Scan for the cell matching the given text and deliver its [x, y] coordinate at center. 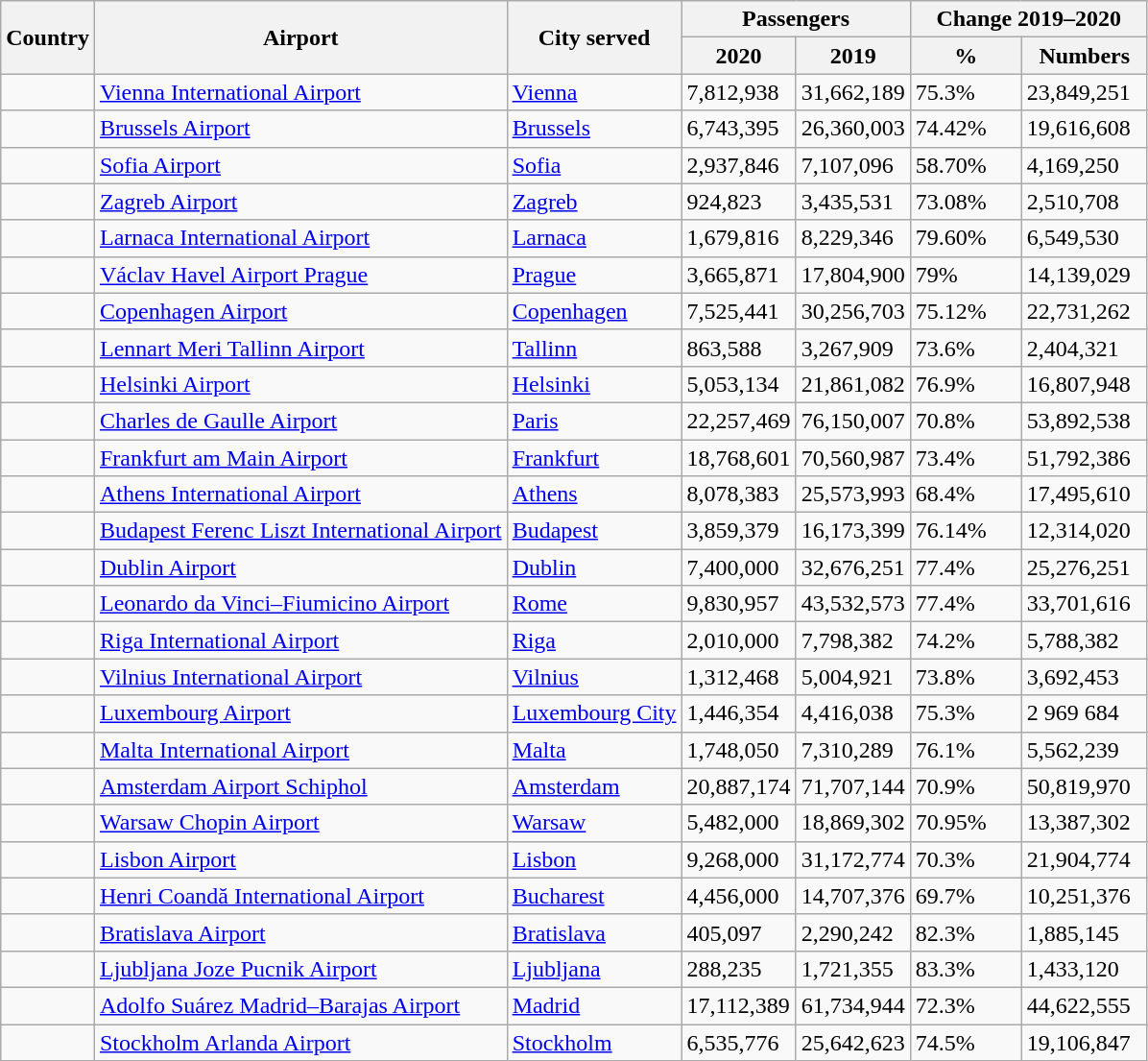
3,435,531 [852, 202]
863,588 [739, 348]
33,701,616 [1085, 604]
Rome [594, 604]
83.3% [966, 969]
14,707,376 [852, 896]
Change 2019–2020 [1029, 19]
Numbers [1085, 56]
7,400,000 [739, 567]
74.42% [966, 129]
17,112,389 [739, 1005]
73.6% [966, 348]
1,721,355 [852, 969]
5,788,382 [1085, 640]
21,904,774 [1085, 859]
2019 [852, 56]
2,404,321 [1085, 348]
20,887,174 [739, 786]
25,276,251 [1085, 567]
City served [594, 37]
73.08% [966, 202]
6,743,395 [739, 129]
Charles de Gaulle Airport [300, 421]
Lisbon [594, 859]
Václav Havel Airport Prague [300, 275]
13,387,302 [1085, 823]
69.7% [966, 896]
8,078,383 [739, 494]
Frankfurt am Main Airport [300, 458]
Bratislava Airport [300, 932]
Athens International Airport [300, 494]
Vilnius [594, 677]
22,731,262 [1085, 311]
Amsterdam Airport Schiphol [300, 786]
Warsaw Chopin Airport [300, 823]
9,830,957 [739, 604]
73.8% [966, 677]
58.70% [966, 165]
Stockholm Arlanda Airport [300, 1042]
4,169,250 [1085, 165]
Vienna [594, 92]
Budapest [594, 531]
Tallinn [594, 348]
Luxembourg City [594, 713]
Prague [594, 275]
61,734,944 [852, 1005]
Amsterdam [594, 786]
Bucharest [594, 896]
76,150,007 [852, 421]
70.8% [966, 421]
12,314,020 [1085, 531]
3,267,909 [852, 348]
70,560,987 [852, 458]
50,819,970 [1085, 786]
Zagreb [594, 202]
44,622,555 [1085, 1005]
Malta International Airport [300, 750]
Lennart Meri Tallinn Airport [300, 348]
70.9% [966, 786]
1,679,816 [739, 238]
7,812,938 [739, 92]
79% [966, 275]
73.4% [966, 458]
Ljubljana Joze Pucnik Airport [300, 969]
32,676,251 [852, 567]
75.12% [966, 311]
26,360,003 [852, 129]
70.95% [966, 823]
Ljubljana [594, 969]
19,616,608 [1085, 129]
79.60% [966, 238]
10,251,376 [1085, 896]
21,861,082 [852, 384]
Athens [594, 494]
2 969 684 [1085, 713]
16,807,948 [1085, 384]
Larnaca International Airport [300, 238]
Lisbon Airport [300, 859]
Warsaw [594, 823]
68.4% [966, 494]
5,004,921 [852, 677]
Larnaca [594, 238]
3,665,871 [739, 275]
Paris [594, 421]
Dublin [594, 567]
72.3% [966, 1005]
6,535,776 [739, 1042]
7,107,096 [852, 165]
5,482,000 [739, 823]
25,573,993 [852, 494]
2,290,242 [852, 932]
Passengers [796, 19]
Riga International Airport [300, 640]
Riga [594, 640]
18,869,302 [852, 823]
7,310,289 [852, 750]
31,662,189 [852, 92]
1,312,468 [739, 677]
71,707,144 [852, 786]
Sofia [594, 165]
Vienna International Airport [300, 92]
1,885,145 [1085, 932]
17,804,900 [852, 275]
Leonardo da Vinci–Fiumicino Airport [300, 604]
Dublin Airport [300, 567]
6,549,530 [1085, 238]
Brussels [594, 129]
3,859,379 [739, 531]
1,433,120 [1085, 969]
7,525,441 [739, 311]
Frankfurt [594, 458]
16,173,399 [852, 531]
Country [48, 37]
405,097 [739, 932]
4,416,038 [852, 713]
5,053,134 [739, 384]
31,172,774 [852, 859]
2,510,708 [1085, 202]
2,010,000 [739, 640]
Adolfo Suárez Madrid–Barajas Airport [300, 1005]
53,892,538 [1085, 421]
Stockholm [594, 1042]
82.3% [966, 932]
Henri Coandă International Airport [300, 896]
Copenhagen [594, 311]
14,139,029 [1085, 275]
Airport [300, 37]
2020 [739, 56]
Bratislava [594, 932]
Brussels Airport [300, 129]
Luxembourg Airport [300, 713]
924,823 [739, 202]
Budapest Ferenc Liszt International Airport [300, 531]
3,692,453 [1085, 677]
8,229,346 [852, 238]
1,446,354 [739, 713]
74.2% [966, 640]
17,495,610 [1085, 494]
Madrid [594, 1005]
Vilnius International Airport [300, 677]
25,642,623 [852, 1042]
% [966, 56]
7,798,382 [852, 640]
Copenhagen Airport [300, 311]
19,106,847 [1085, 1042]
23,849,251 [1085, 92]
30,256,703 [852, 311]
Sofia Airport [300, 165]
9,268,000 [739, 859]
70.3% [966, 859]
76.1% [966, 750]
Helsinki Airport [300, 384]
1,748,050 [739, 750]
22,257,469 [739, 421]
18,768,601 [739, 458]
288,235 [739, 969]
Helsinki [594, 384]
74.5% [966, 1042]
51,792,386 [1085, 458]
2,937,846 [739, 165]
Zagreb Airport [300, 202]
43,532,573 [852, 604]
76.9% [966, 384]
5,562,239 [1085, 750]
4,456,000 [739, 896]
Malta [594, 750]
76.14% [966, 531]
